Detect which cell encompasses the target text, then output its [x, y] center coordinate. 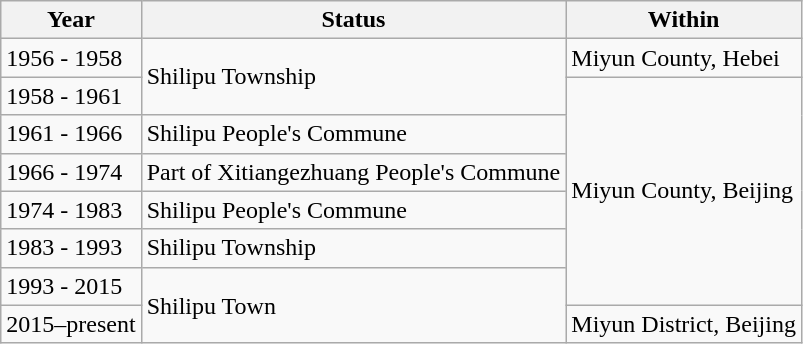
Miyun County, Beijing [684, 191]
1961 - 1966 [71, 134]
1983 - 1993 [71, 248]
1956 - 1958 [71, 58]
1966 - 1974 [71, 172]
Within [684, 20]
Miyun County, Hebei [684, 58]
1974 - 1983 [71, 210]
1993 - 2015 [71, 286]
1958 - 1961 [71, 96]
2015–present [71, 324]
Part of Xitiangezhuang People's Commune [354, 172]
Shilipu Town [354, 305]
Status [354, 20]
Miyun District, Beijing [684, 324]
Year [71, 20]
